Extract the (X, Y) coordinate from the center of the cell holding the provided text.  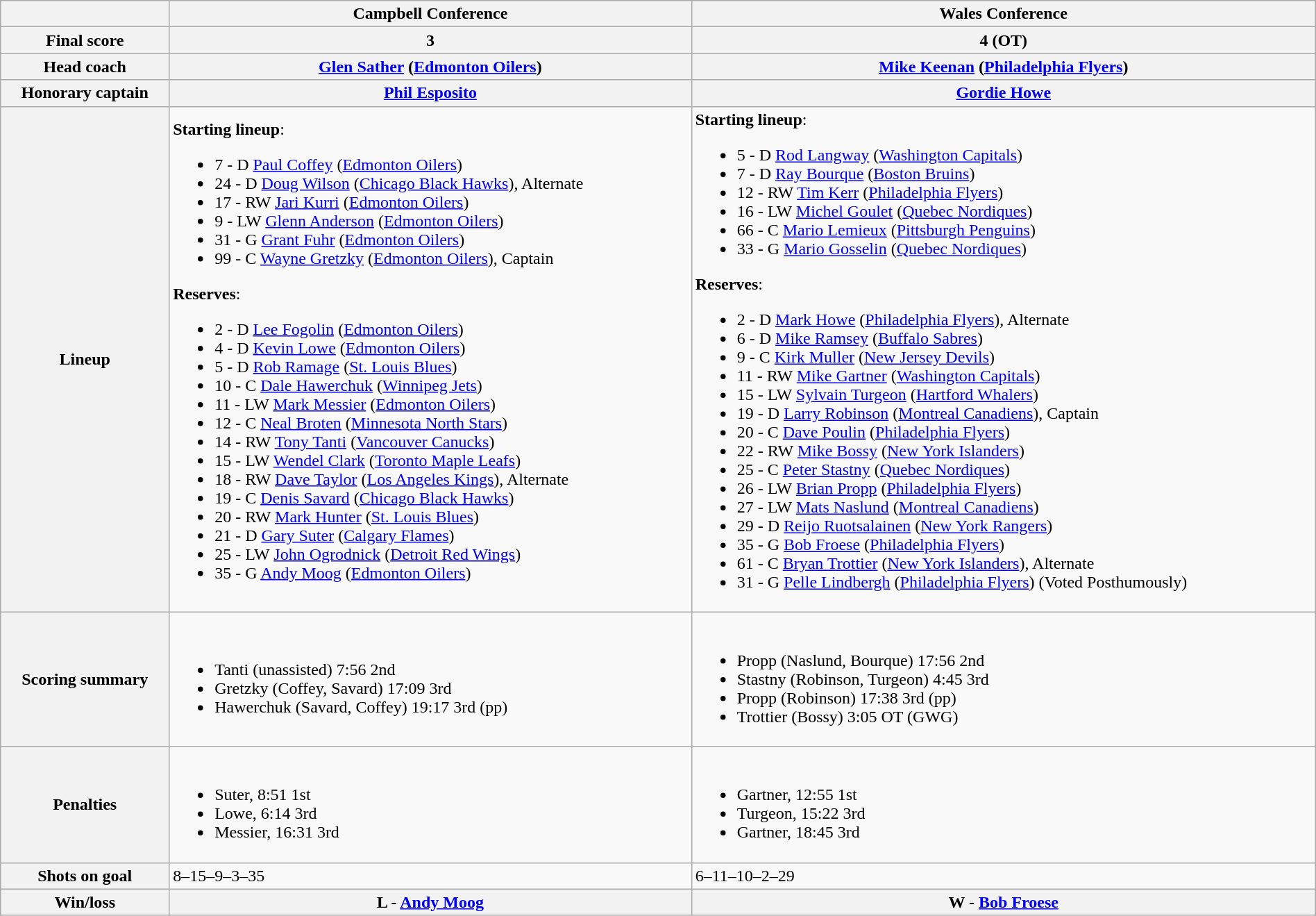
Suter, 8:51 1stLowe, 6:14 3rdMessier, 16:31 3rd (430, 804)
Gordie Howe (1004, 93)
Honorary captain (85, 93)
4 (OT) (1004, 40)
Gartner, 12:55 1stTurgeon, 15:22 3rdGartner, 18:45 3rd (1004, 804)
W - Bob Froese (1004, 902)
8–15–9–3–35 (430, 876)
Glen Sather (Edmonton Oilers) (430, 67)
L - Andy Moog (430, 902)
Lineup (85, 359)
Propp (Naslund, Bourque) 17:56 2ndStastny (Robinson, Turgeon) 4:45 3rdPropp (Robinson) 17:38 3rd (pp)Trottier (Bossy) 3:05 OT (GWG) (1004, 679)
Wales Conference (1004, 14)
Win/loss (85, 902)
Tanti (unassisted) 7:56 2ndGretzky (Coffey, Savard) 17:09 3rdHawerchuk (Savard, Coffey) 19:17 3rd (pp) (430, 679)
Shots on goal (85, 876)
Penalties (85, 804)
3 (430, 40)
Head coach (85, 67)
6–11–10–2–29 (1004, 876)
Final score (85, 40)
Phil Esposito (430, 93)
Scoring summary (85, 679)
Campbell Conference (430, 14)
Mike Keenan (Philadelphia Flyers) (1004, 67)
